Output the [x, y] coordinate of the center of the cell containing the given text.  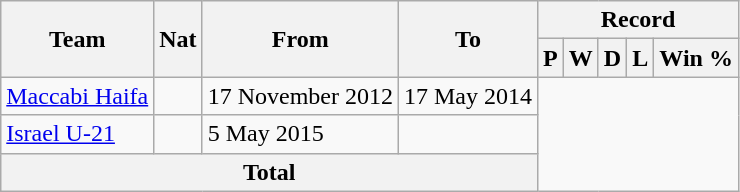
Total [270, 172]
P [551, 58]
Maccabi Haifa [78, 96]
From [300, 39]
Nat [178, 39]
Win % [696, 58]
17 November 2012 [300, 96]
L [640, 58]
Israel U-21 [78, 134]
Record [638, 20]
D [612, 58]
17 May 2014 [468, 96]
W [580, 58]
5 May 2015 [300, 134]
Team [78, 39]
To [468, 39]
